Capture the cell that displays the provided text and extract its [X, Y] central coordinate. 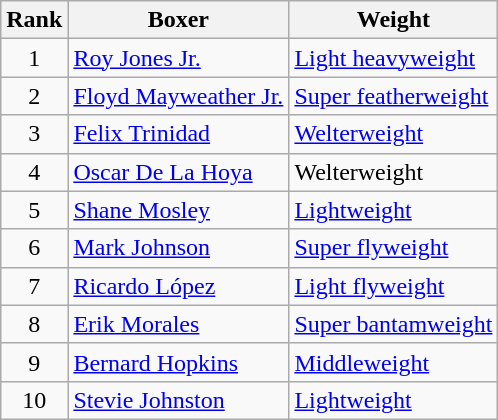
Mark Johnson [178, 248]
Ricardo López [178, 286]
Shane Mosley [178, 210]
Middleweight [394, 362]
3 [34, 134]
Boxer [178, 20]
Felix Trinidad [178, 134]
Stevie Johnston [178, 400]
Roy Jones Jr. [178, 58]
Super featherweight [394, 96]
10 [34, 400]
Super bantamweight [394, 324]
9 [34, 362]
7 [34, 286]
Erik Morales [178, 324]
Rank [34, 20]
5 [34, 210]
6 [34, 248]
2 [34, 96]
8 [34, 324]
4 [34, 172]
Oscar De La Hoya [178, 172]
1 [34, 58]
Light flyweight [394, 286]
Light heavyweight [394, 58]
Weight [394, 20]
Floyd Mayweather Jr. [178, 96]
Super flyweight [394, 248]
Bernard Hopkins [178, 362]
